Capture the cell that displays the provided text and extract its [X, Y] central coordinate. 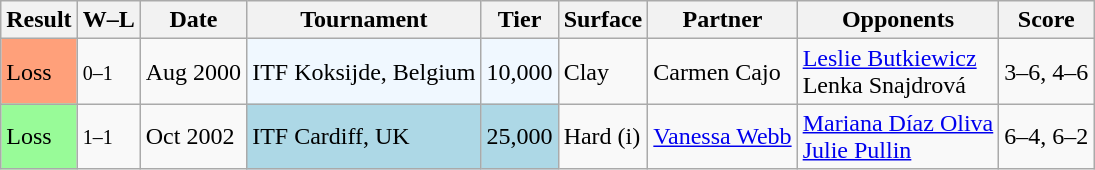
Tier [520, 20]
Date [193, 20]
6–4, 6–2 [1046, 136]
3–6, 4–6 [1046, 72]
Mariana Díaz Oliva Julie Pullin [898, 136]
10,000 [520, 72]
1–1 [108, 136]
Result [39, 20]
Carmen Cajo [722, 72]
ITF Cardiff, UK [364, 136]
Surface [603, 20]
0–1 [108, 72]
W–L [108, 20]
Opponents [898, 20]
Clay [603, 72]
Partner [722, 20]
Hard (i) [603, 136]
Aug 2000 [193, 72]
Vanessa Webb [722, 136]
Score [1046, 20]
25,000 [520, 136]
Tournament [364, 20]
ITF Koksijde, Belgium [364, 72]
Leslie Butkiewicz Lenka Snajdrová [898, 72]
Oct 2002 [193, 136]
